Extract the (x, y) coordinate from the center of the cell holding the provided text.  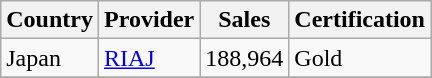
Country (50, 20)
Provider (148, 20)
188,964 (244, 58)
Certification (360, 20)
Gold (360, 58)
Japan (50, 58)
Sales (244, 20)
RIAJ (148, 58)
